Extract the (x, y) coordinate from the center of the cell holding the provided text.  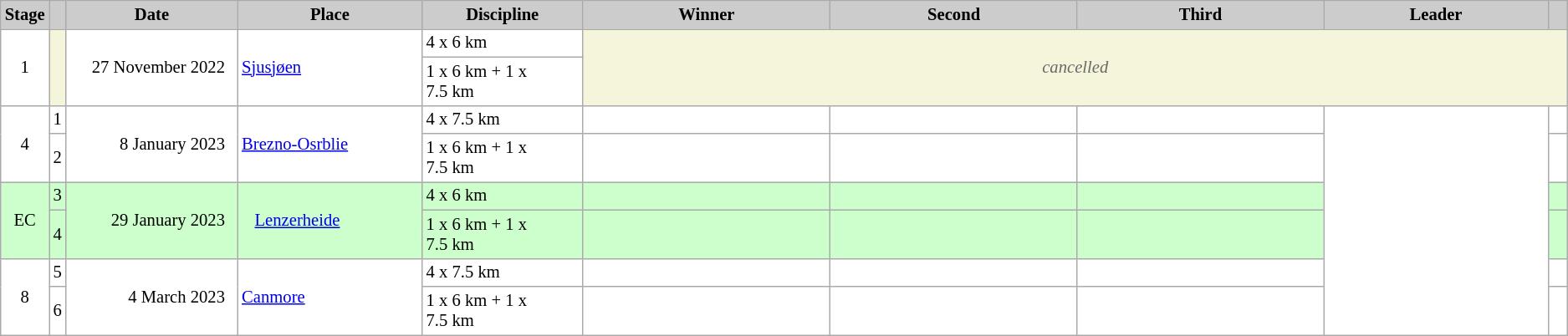
27 November 2022 (152, 67)
Leader (1437, 14)
Canmore (329, 297)
Lenzerheide (329, 220)
Second (954, 14)
5 (58, 272)
Brezno-Osrblie (329, 144)
3 (58, 196)
Place (329, 14)
Date (152, 14)
Winner (707, 14)
6 (58, 310)
cancelled (1075, 67)
8 (25, 297)
2 (58, 158)
EC (25, 220)
Sjusjøen (329, 67)
Discipline (503, 14)
Stage (25, 14)
4 March 2023 (152, 297)
8 January 2023 (152, 144)
29 January 2023 (152, 220)
Third (1200, 14)
